Find where the given text appears and provide that cell's center as (x, y) coordinate. 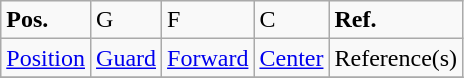
Position (46, 58)
Center (292, 58)
Guard (126, 58)
F (208, 20)
Reference(s) (396, 58)
Forward (208, 58)
Pos. (46, 20)
C (292, 20)
Ref. (396, 20)
G (126, 20)
